Pinpoint the cell where the given text exists, returning its (x, y) midpoint coordinate. 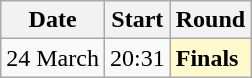
Finals (210, 58)
24 March (53, 58)
Date (53, 20)
Start (137, 20)
Round (210, 20)
20:31 (137, 58)
